Capture the cell that displays the provided text and extract its [x, y] central coordinate. 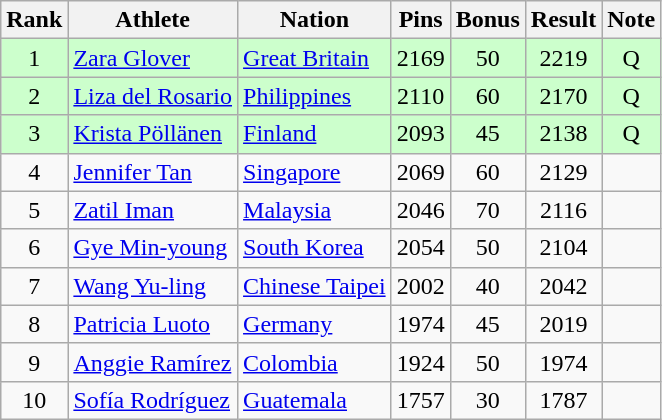
7 [34, 286]
30 [488, 400]
40 [488, 286]
Gye Min-young [153, 248]
1787 [563, 400]
2046 [420, 210]
1924 [420, 362]
Pins [420, 20]
8 [34, 324]
Singapore [315, 172]
Malaysia [315, 210]
South Korea [315, 248]
Rank [34, 20]
1 [34, 58]
Patricia Luoto [153, 324]
Jennifer Tan [153, 172]
6 [34, 248]
2069 [420, 172]
Colombia [315, 362]
2138 [563, 134]
Guatemala [315, 400]
9 [34, 362]
Note [632, 20]
2104 [563, 248]
Result [563, 20]
Zatil Iman [153, 210]
Sofía Rodríguez [153, 400]
Finland [315, 134]
Athlete [153, 20]
2110 [420, 96]
2129 [563, 172]
2093 [420, 134]
Bonus [488, 20]
10 [34, 400]
1757 [420, 400]
Liza del Rosario [153, 96]
2219 [563, 58]
Chinese Taipei [315, 286]
Zara Glover [153, 58]
2019 [563, 324]
2054 [420, 248]
Anggie Ramírez [153, 362]
2169 [420, 58]
Germany [315, 324]
2042 [563, 286]
2002 [420, 286]
70 [488, 210]
Nation [315, 20]
Great Britain [315, 58]
2116 [563, 210]
Philippines [315, 96]
4 [34, 172]
2170 [563, 96]
Wang Yu-ling [153, 286]
Krista Pöllänen [153, 134]
3 [34, 134]
2 [34, 96]
5 [34, 210]
